Provide the [x, y] coordinate of the cell's center where the given text is located.  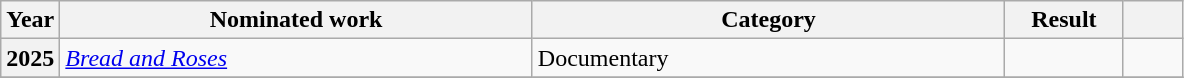
Result [1064, 20]
Year [30, 20]
Documentary [768, 58]
Bread and Roses [296, 58]
2025 [30, 58]
Nominated work [296, 20]
Category [768, 20]
